Detect which cell encompasses the target text, then output its (X, Y) center coordinate. 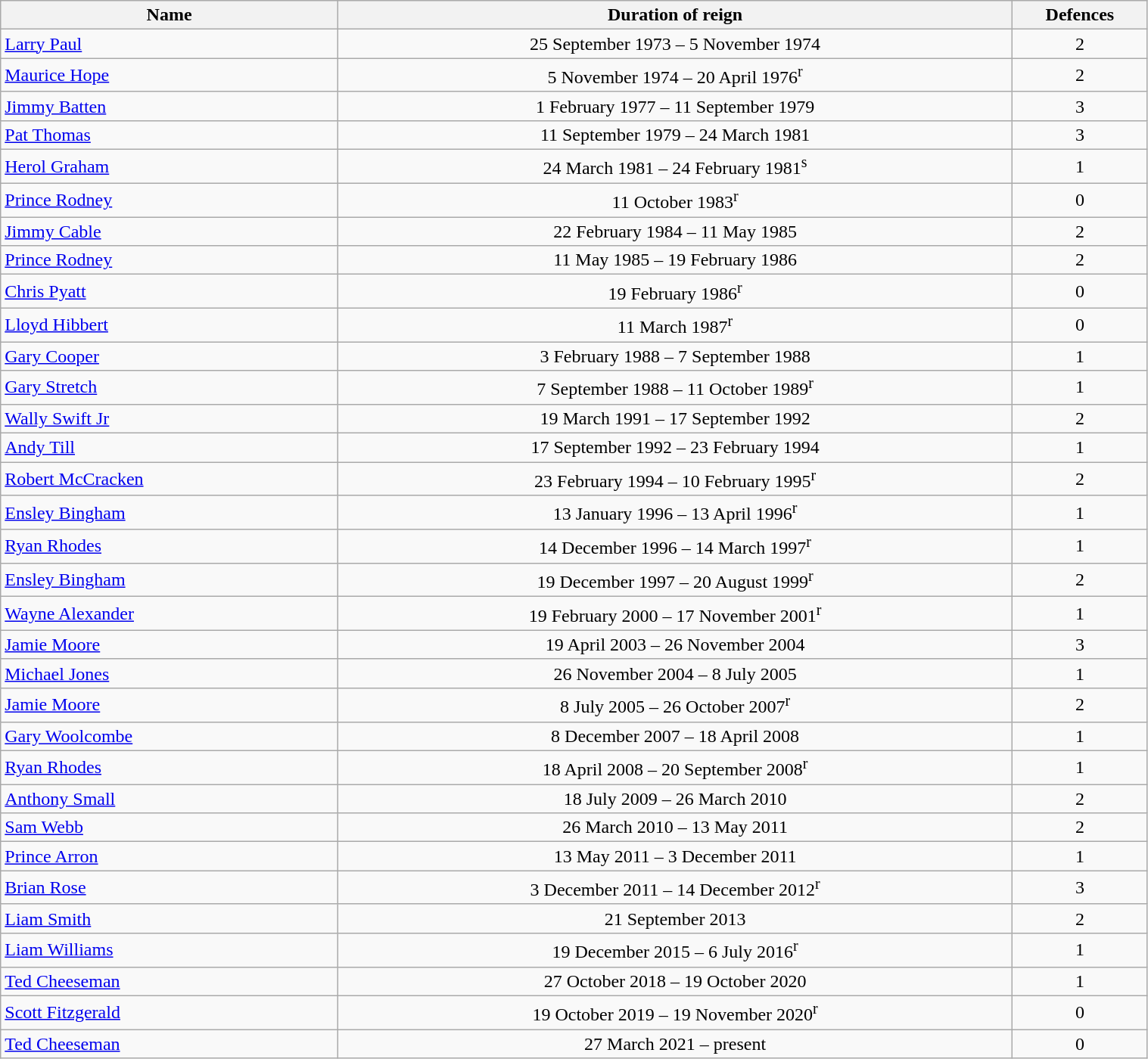
19 April 2003 – 26 November 2004 (675, 644)
8 December 2007 – 18 April 2008 (675, 736)
23 February 1994 – 10 February 1995r (675, 480)
Jimmy Batten (170, 106)
Larry Paul (170, 44)
21 September 2013 (675, 918)
Brian Rose (170, 888)
26 November 2004 – 8 July 2005 (675, 673)
Lloyd Hibbert (170, 325)
Maurice Hope (170, 76)
18 April 2008 – 20 September 2008r (675, 767)
3 December 2011 – 14 December 2012r (675, 888)
3 February 1988 – 7 September 1988 (675, 356)
Duration of reign (675, 15)
8 July 2005 – 26 October 2007r (675, 705)
Wayne Alexander (170, 614)
Pat Thomas (170, 135)
13 May 2011 – 3 December 2011 (675, 856)
25 September 1973 – 5 November 1974 (675, 44)
Andy Till (170, 448)
22 February 1984 – 11 May 1985 (675, 231)
Gary Cooper (170, 356)
Wally Swift Jr (170, 419)
Anthony Small (170, 799)
19 March 1991 – 17 September 1992 (675, 419)
Liam Smith (170, 918)
13 January 1996 – 13 April 1996r (675, 513)
26 March 2010 – 13 May 2011 (675, 828)
11 September 1979 – 24 March 1981 (675, 135)
Herol Graham (170, 166)
Robert McCracken (170, 480)
19 February 2000 – 17 November 2001r (675, 614)
18 July 2009 – 26 March 2010 (675, 799)
Scott Fitzgerald (170, 1012)
27 March 2021 – present (675, 1044)
Defences (1080, 15)
19 December 2015 – 6 July 2016r (675, 950)
Gary Woolcombe (170, 736)
Sam Webb (170, 828)
14 December 1996 – 14 March 1997r (675, 546)
Prince Arron (170, 856)
5 November 1974 – 20 April 1976r (675, 76)
Liam Williams (170, 950)
Name (170, 15)
Jimmy Cable (170, 231)
19 December 1997 – 20 August 1999r (675, 579)
Michael Jones (170, 673)
17 September 1992 – 23 February 1994 (675, 448)
11 October 1983r (675, 200)
1 February 1977 – 11 September 1979 (675, 106)
7 September 1988 – 11 October 1989r (675, 387)
11 March 1987r (675, 325)
Gary Stretch (170, 387)
19 October 2019 – 19 November 2020r (675, 1012)
Chris Pyatt (170, 292)
19 February 1986r (675, 292)
27 October 2018 – 19 October 2020 (675, 981)
11 May 1985 – 19 February 1986 (675, 260)
24 March 1981 – 24 February 1981s (675, 166)
